Detect which cell encompasses the target text, then output its [x, y] center coordinate. 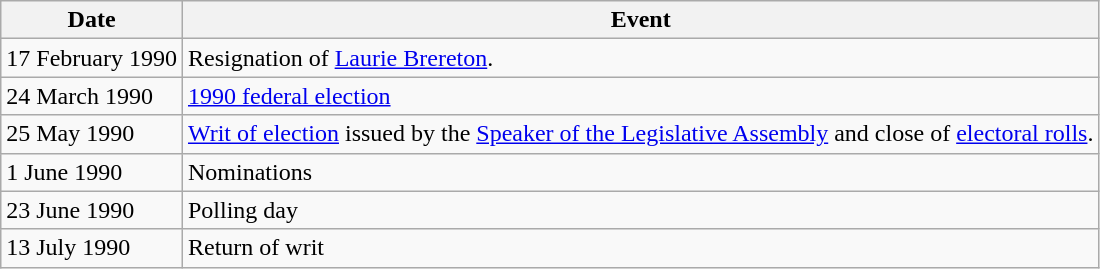
Date [92, 20]
Event [640, 20]
17 February 1990 [92, 58]
Nominations [640, 172]
23 June 1990 [92, 210]
25 May 1990 [92, 134]
Return of writ [640, 248]
Resignation of Laurie Brereton. [640, 58]
1990 federal election [640, 96]
1 June 1990 [92, 172]
Writ of election issued by the Speaker of the Legislative Assembly and close of electoral rolls. [640, 134]
Polling day [640, 210]
24 March 1990 [92, 96]
13 July 1990 [92, 248]
